Identify which cell holds the provided text, then report its (x, y) central coordinate. 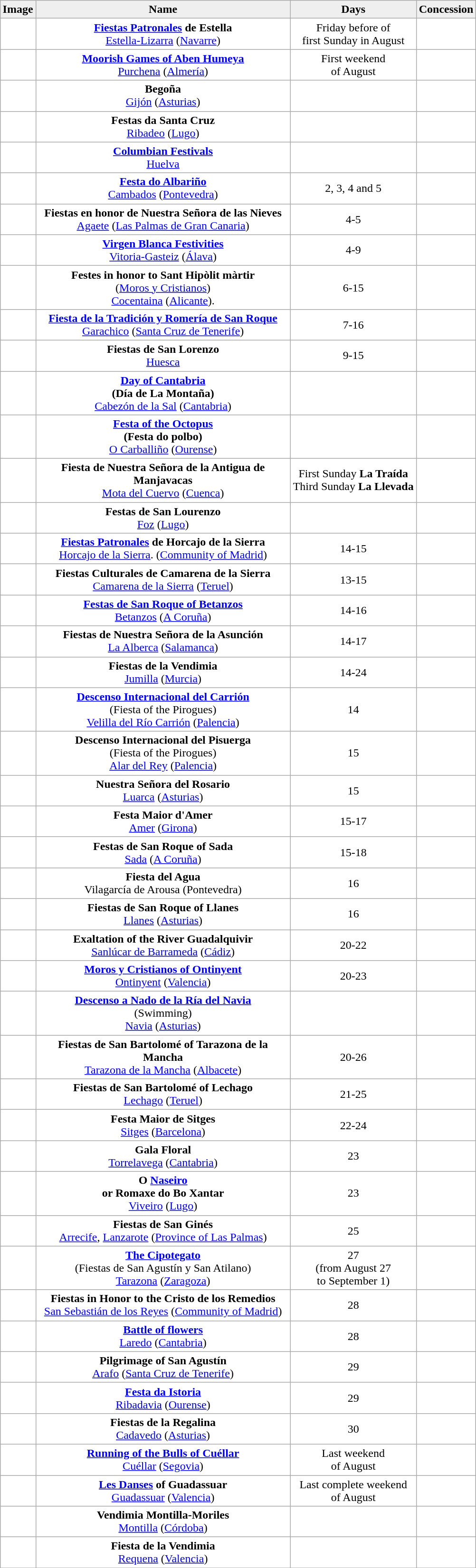
4-9 (353, 250)
Exaltation of the River GuadalquivirSanlúcar de Barrameda (Cádiz) (163, 945)
Festa do AlbariñoCambados (Pontevedra) (163, 188)
15-17 (353, 822)
Last complete weekendof August (353, 1490)
20-22 (353, 945)
Fiesta de la Tradición y Romería de San RoqueGarachico (Santa Cruz de Tenerife) (163, 325)
Vendimia Montilla-MorilesMontilla (Córdoba) (163, 1521)
21-25 (353, 1094)
Descenso Internacional del Carrión(Fiesta of the Pirogues)Velilla del Río Carrión (Palencia) (163, 709)
14-16 (353, 611)
7-16 (353, 325)
Gala FloralTorrelavega (Cantabria) (163, 1156)
Fiestas Patronales de Estella Estella-Lizarra (Navarre) (163, 34)
Festas da Santa CruzRibadeo (Lugo) (163, 126)
Battle of flowersLaredo (Cantabria) (163, 1336)
Fiestas Culturales de Camarena de la SierraCamarena de la Sierra (Teruel) (163, 579)
27(from August 27 to September 1) (353, 1268)
Festa of the Octopus(Festa do polbo)O Carballiño (Ourense) (163, 437)
Pilgrimage of San AgustínArafo (Santa Cruz de Tenerife) (163, 1367)
4-5 (353, 219)
Nuestra Señora del RosarioLuarca (Asturias) (163, 790)
15-18 (353, 852)
9-15 (353, 355)
22-24 (353, 1125)
Fiestas de la VendimiaJumilla (Murcia) (163, 672)
20-26 (353, 1057)
Moros y Cristianos of OntinyentOntinyent (Valencia) (163, 976)
Festas de San LourenzoFoz (Lugo) (163, 518)
Fiestas de San LorenzoHuesca (163, 355)
The Cipotegato(Fiestas de San Agustín y San Atilano)Tarazona (Zaragoza) (163, 1268)
Friday before offirst Sunday in August (353, 34)
14 (353, 709)
Fiestas de San Roque of LlanesLlanes (Asturias) (163, 914)
14-17 (353, 641)
First Sunday La TraídaThird Sunday La Llevada (353, 481)
Running of the Bulls of CuéllarCuéllar (Segovia) (163, 1460)
First weekendof August (353, 65)
Fiestas de la RegalinaCadavedo (Asturias) (163, 1428)
Fiesta del Agua Vilagarcía de Arousa (Pontevedra) (163, 883)
BegoñaGijón (Asturias) (163, 96)
Festas de San Roque of BetanzosBetanzos (A Coruña) (163, 611)
Festa da IstoriaRibadavia (Ourense) (163, 1398)
Fiestas de San GinésArrecife, Lanzarote (Province of Las Palmas) (163, 1231)
Last weekendof August (353, 1460)
Fiesta de la VendimiaRequena (Valencia) (163, 1553)
25 (353, 1231)
Days (353, 9)
14-24 (353, 672)
30 (353, 1428)
Festas de San Roque of SadaSada (A Coruña) (163, 852)
Festa Maior d'AmerAmer (Girona) (163, 822)
Descenso a Nado de la Ría del Navia(Swimming)Navia (Asturias) (163, 1013)
Moorish Games of Aben HumeyaPurchena (Almería) (163, 65)
Day of Cantabria(Día de La Montaña)Cabezón de la Sal (Cantabria) (163, 393)
14-15 (353, 549)
2, 3, 4 and 5 (353, 188)
Fiestas de San Bartolomé of Tarazona de la ManchaTarazona de la Mancha (Albacete) (163, 1057)
Les Danses of GuadassuarGuadassuar (Valencia) (163, 1490)
Fiestas en honor de Nuestra Señora de las NievesAgaete (Las Palmas de Gran Canaria) (163, 219)
Virgen Blanca FestivitiesVitoria-Gasteiz (Álava) (163, 250)
20-23 (353, 976)
Fiestas de San Bartolomé of LechagoLechago (Teruel) (163, 1094)
Concession (446, 9)
Fiestas de Nuestra Señora de la AsunciónLa Alberca (Salamanca) (163, 641)
13-15 (353, 579)
Fiesta de Nuestra Señora de la Antigua de Manjavacas Mota del Cuervo (Cuenca) (163, 481)
Fiestas Patronales de Horcajo de la SierraHorcajo de la Sierra. (Community of Madrid) (163, 549)
6-15 (353, 287)
Festa Maior de SitgesSitges (Barcelona) (163, 1125)
Fiestas in Honor to the Cristo de los RemediosSan Sebastián de los Reyes (Community of Madrid) (163, 1305)
Name (163, 9)
Descenso Internacional del Pisuerga(Fiesta of the Pirogues)Alar del Rey (Palencia) (163, 753)
Columbian FestivalsHuelva (163, 158)
O Naseiroor Romaxe do Bo XantarViveiro (Lugo) (163, 1193)
Image (18, 9)
Festes in honor to Sant Hipòlit màrtir(Moros y Cristianos)Cocentaina (Alicante). (163, 287)
